Pinpoint the cell where the given text exists, returning its [X, Y] midpoint coordinate. 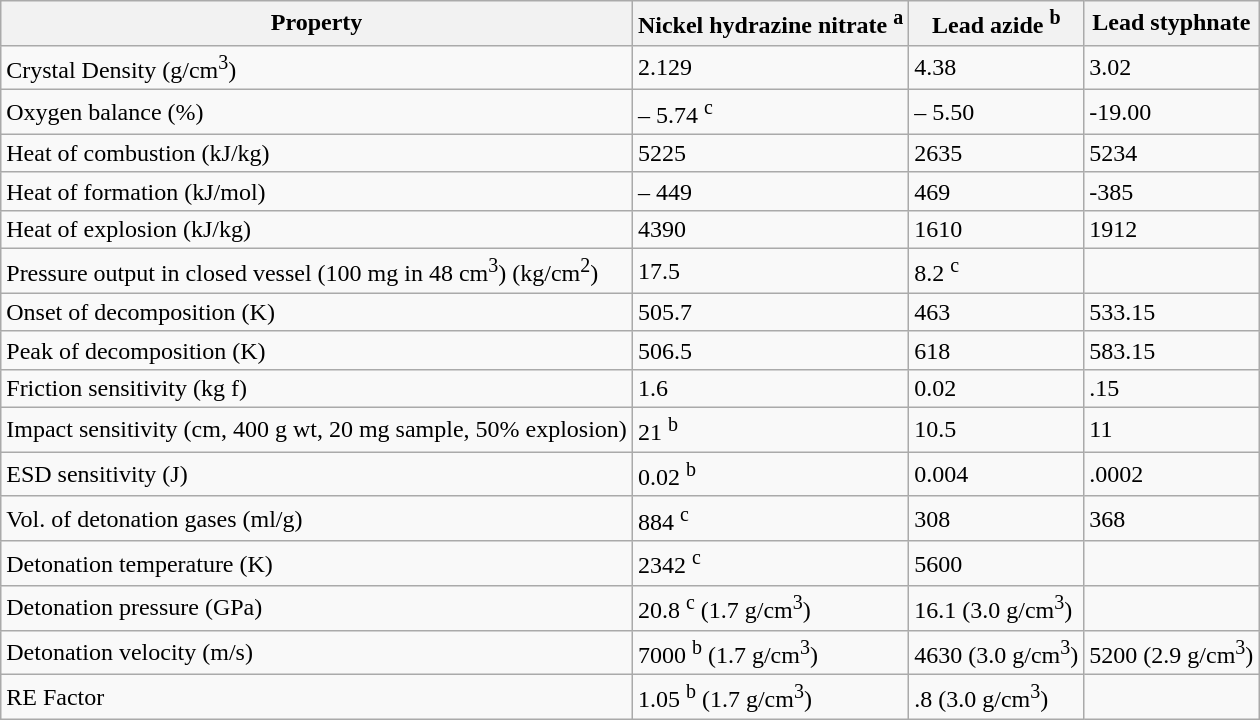
RE Factor [317, 698]
– 5.50 [996, 112]
Detonation velocity (m/s) [317, 652]
Detonation pressure (GPa) [317, 608]
5225 [770, 153]
20.8 c (1.7 g/cm3) [770, 608]
.15 [1172, 388]
5234 [1172, 153]
0.004 [996, 474]
0.02 [996, 388]
0.02 b [770, 474]
Heat of combustion (kJ/kg) [317, 153]
618 [996, 350]
469 [996, 191]
21 b [770, 430]
4.38 [996, 68]
17.5 [770, 272]
16.1 (3.0 g/cm3) [996, 608]
– 5.74 c [770, 112]
.0002 [1172, 474]
884 c [770, 518]
2.129 [770, 68]
Impact sensitivity (cm, 400 g wt, 20 mg sample, 50% explosion) [317, 430]
368 [1172, 518]
533.15 [1172, 312]
2342 c [770, 564]
Property [317, 24]
Onset of decomposition (K) [317, 312]
308 [996, 518]
2635 [996, 153]
1.05 b (1.7 g/cm3) [770, 698]
1912 [1172, 230]
.8 (3.0 g/cm3) [996, 698]
8.2 c [996, 272]
506.5 [770, 350]
Detonation temperature (K) [317, 564]
3.02 [1172, 68]
11 [1172, 430]
505.7 [770, 312]
Nickel hydrazine nitrate a [770, 24]
463 [996, 312]
Lead styphnate [1172, 24]
Crystal Density (g/cm3) [317, 68]
10.5 [996, 430]
5200 (2.9 g/cm3) [1172, 652]
Heat of formation (kJ/mol) [317, 191]
4390 [770, 230]
Oxygen balance (%) [317, 112]
1610 [996, 230]
7000 b (1.7 g/cm3) [770, 652]
Peak of decomposition (K) [317, 350]
-385 [1172, 191]
Heat of explosion (kJ/kg) [317, 230]
– 449 [770, 191]
Pressure output in closed vessel (100 mg in 48 cm3) (kg/cm2) [317, 272]
-19.00 [1172, 112]
583.15 [1172, 350]
ESD sensitivity (J) [317, 474]
4630 (3.0 g/cm3) [996, 652]
Lead azide b [996, 24]
Friction sensitivity (kg f) [317, 388]
1.6 [770, 388]
5600 [996, 564]
Vol. of detonation gases (ml/g) [317, 518]
